Provide the (X, Y) coordinate of the cell's center where the given text is located.  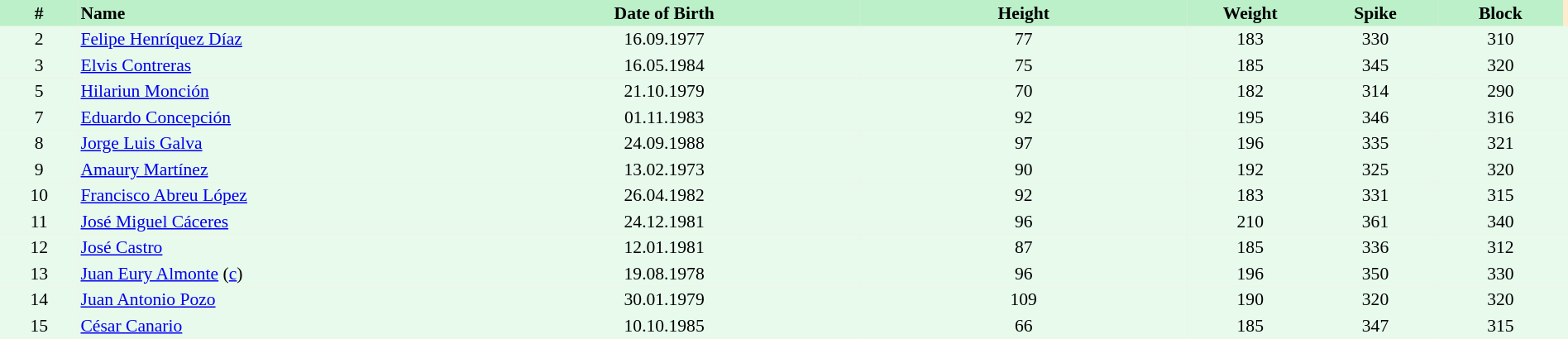
Hilariun Monción (273, 91)
Juan Antonio Pozo (273, 299)
Jorge Luis Galva (273, 144)
19.08.1978 (664, 274)
Weight (1250, 13)
24.09.1988 (664, 144)
Felipe Henríquez Díaz (273, 40)
8 (39, 144)
3 (39, 65)
316 (1500, 117)
21.10.1979 (664, 91)
321 (1500, 144)
Date of Birth (664, 13)
7 (39, 117)
Name (273, 13)
13 (39, 274)
12 (39, 248)
312 (1500, 248)
Francisco Abreu López (273, 195)
Juan Eury Almonte (c) (273, 274)
Eduardo Concepción (273, 117)
70 (1024, 91)
Block (1500, 13)
350 (1374, 274)
26.04.1982 (664, 195)
01.11.1983 (664, 117)
192 (1250, 169)
87 (1024, 248)
77 (1024, 40)
16.09.1977 (664, 40)
195 (1250, 117)
11 (39, 222)
12.01.1981 (664, 248)
5 (39, 91)
# (39, 13)
24.12.1981 (664, 222)
16.05.1984 (664, 65)
Amaury Martínez (273, 169)
66 (1024, 326)
336 (1374, 248)
10.10.1985 (664, 326)
182 (1250, 91)
Elvis Contreras (273, 65)
335 (1374, 144)
José Castro (273, 248)
190 (1250, 299)
30.01.1979 (664, 299)
Height (1024, 13)
14 (39, 299)
361 (1374, 222)
90 (1024, 169)
310 (1500, 40)
José Miguel Cáceres (273, 222)
15 (39, 326)
325 (1374, 169)
340 (1500, 222)
290 (1500, 91)
10 (39, 195)
75 (1024, 65)
97 (1024, 144)
2 (39, 40)
346 (1374, 117)
109 (1024, 299)
Spike (1374, 13)
345 (1374, 65)
314 (1374, 91)
210 (1250, 222)
13.02.1973 (664, 169)
331 (1374, 195)
347 (1374, 326)
9 (39, 169)
César Canario (273, 326)
